Find where the given text appears and provide that cell's center as [x, y] coordinate. 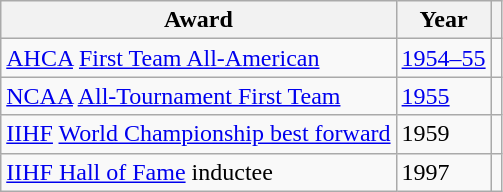
1955 [444, 96]
Year [444, 20]
IIHF Hall of Fame inductee [198, 172]
1997 [444, 172]
NCAA All-Tournament First Team [198, 96]
IIHF World Championship best forward [198, 134]
1959 [444, 134]
AHCA First Team All-American [198, 58]
Award [198, 20]
1954–55 [444, 58]
